For the text-containing cell, return its midpoint in (X, Y) coordinate format. 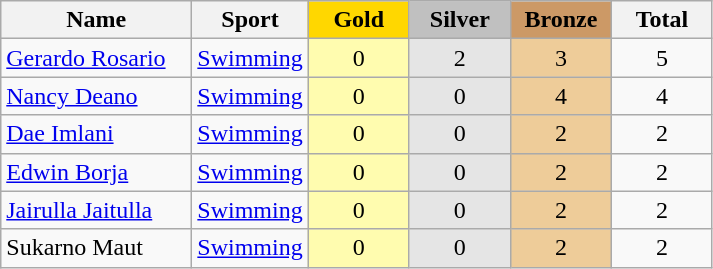
Edwin Borja (96, 172)
Sport (250, 20)
Nancy Deano (96, 96)
Dae Imlani (96, 134)
3 (560, 58)
Jairulla Jaitulla (96, 210)
Sukarno Maut (96, 248)
Total (662, 20)
Bronze (560, 20)
Gold (358, 20)
Silver (460, 20)
Name (96, 20)
Gerardo Rosario (96, 58)
5 (662, 58)
